From the cell containing the given text, extract its center point as [X, Y] coordinate. 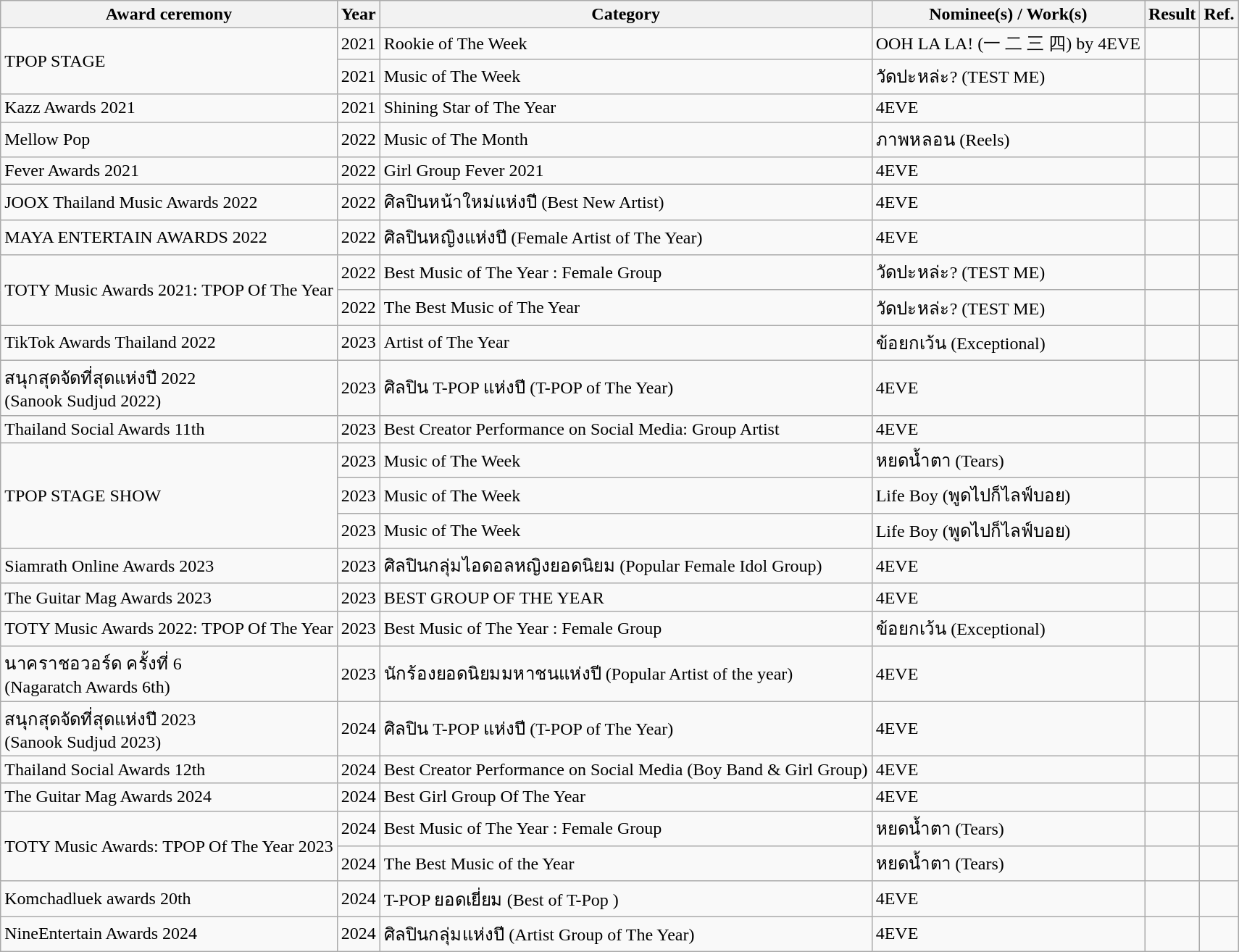
JOOX Thailand Music Awards 2022 [169, 203]
T-POP ยอดเยี่ยม (Best of T-Pop ) [626, 898]
NineEntertain Awards 2024 [169, 935]
Siamrath Online Awards 2023 [169, 567]
Ref. [1219, 14]
ภาพหลอน (Reels) [1008, 139]
The Best Music of the Year [626, 864]
Category [626, 14]
Award ceremony [169, 14]
สนุกสุดจัดที่สุดแห่งปี 2023(Sanook Sudjud 2023) [169, 729]
Best Girl Group Of The Year [626, 797]
MAYA ENTERTAIN AWARDS 2022 [169, 238]
TikTok Awards Thailand 2022 [169, 343]
ศิลปินกลุ่มแห่งปี (Artist Group of The Year) [626, 935]
Shining Star of The Year [626, 108]
ศิลปินหน้าใหม่แห่งปี (Best New Artist) [626, 203]
Mellow Pop [169, 139]
Nominee(s) / Work(s) [1008, 14]
นักร้องยอดนิยมมหาชนแห่งปี (Popular Artist of the year) [626, 674]
Fever Awards 2021 [169, 171]
TOTY Music Awards: TPOP Of The Year 2023 [169, 846]
BEST GROUP OF THE YEAR [626, 597]
TOTY Music Awards 2021: TPOP Of The Year [169, 290]
Year [358, 14]
Thailand Social Awards 11th [169, 429]
The Guitar Mag Awards 2023 [169, 597]
นาคราชอวอร์ด ครั้งที่ 6(Nagaratch Awards 6th) [169, 674]
TPOP STAGE [169, 61]
The Guitar Mag Awards 2024 [169, 797]
ศิลปินกลุ่มไอดอลหญิงยอดนิยม (Popular Female Idol Group) [626, 567]
The Best Music of The Year [626, 307]
Thailand Social Awards 12th [169, 769]
Music of The Month [626, 139]
Rookie of The Week [626, 43]
Girl Group Fever 2021 [626, 171]
Komchadluek awards 20th [169, 898]
TPOP STAGE SHOW [169, 496]
Best Creator Performance on Social Media (Boy Band & Girl Group) [626, 769]
TOTY Music Awards 2022: TPOP Of The Year [169, 629]
Best Creator Performance on Social Media: Group Artist [626, 429]
Result [1172, 14]
สนุกสุดจัดที่สุดแห่งปี 2022(Sanook Sudjud 2022) [169, 388]
Artist of The Year [626, 343]
OOH LA LA! (一 二 三 四) by 4EVE [1008, 43]
Kazz Awards 2021 [169, 108]
ศิลปินหญิงแห่งปี (Female Artist of The Year) [626, 238]
